Extract the [X, Y] coordinate from the center of the cell holding the provided text.  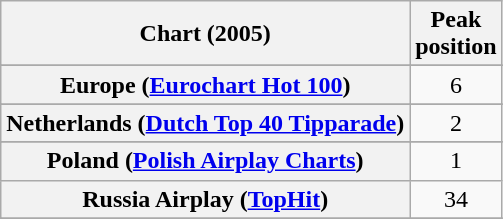
Netherlands (Dutch Top 40 Tipparade) [206, 123]
1 [456, 161]
Europe (Eurochart Hot 100) [206, 85]
6 [456, 85]
Russia Airplay (TopHit) [206, 199]
Chart (2005) [206, 34]
Poland (Polish Airplay Charts) [206, 161]
34 [456, 199]
2 [456, 123]
Peakposition [456, 34]
